Extract the [x, y] coordinate from the center of the cell holding the provided text.  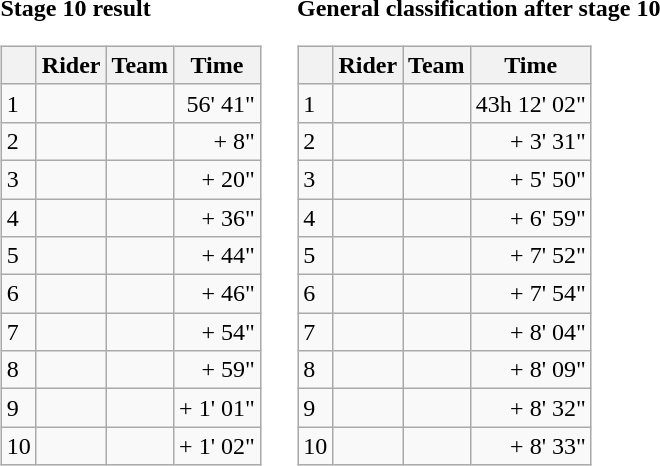
+ 8' 04" [530, 332]
+ 8' 09" [530, 370]
+ 8' 33" [530, 446]
+ 3' 31" [530, 141]
+ 59" [218, 370]
+ 5' 50" [530, 179]
+ 54" [218, 332]
+ 20" [218, 179]
+ 46" [218, 294]
+ 36" [218, 217]
+ 7' 52" [530, 256]
+ 1' 01" [218, 408]
+ 1' 02" [218, 446]
+ 6' 59" [530, 217]
43h 12' 02" [530, 103]
+ 8' 32" [530, 408]
+ 8" [218, 141]
+ 7' 54" [530, 294]
56' 41" [218, 103]
+ 44" [218, 256]
